Locate the cell with the specified text and output its [X, Y] center coordinate. 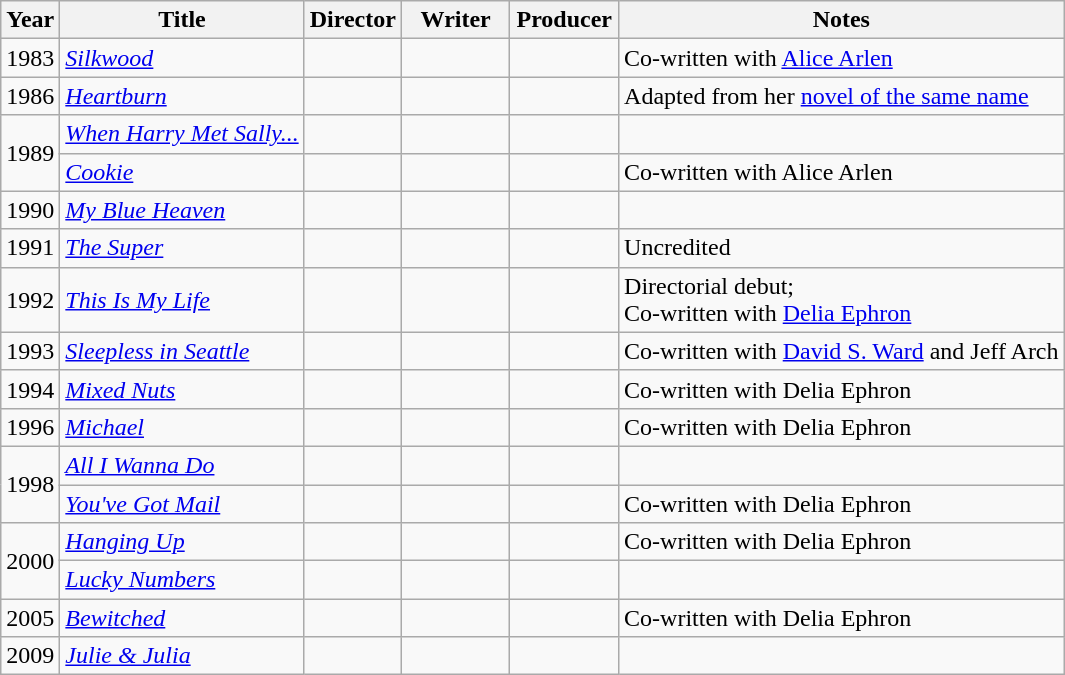
1996 [30, 427]
1994 [30, 389]
Lucky Numbers [182, 580]
My Blue Heaven [182, 210]
The Super [182, 248]
This Is My Life [182, 300]
1986 [30, 96]
Michael [182, 427]
Bewitched [182, 618]
1991 [30, 248]
Notes [842, 20]
1993 [30, 351]
1992 [30, 300]
Producer [564, 20]
2009 [30, 656]
Co-written with David S. Ward and Jeff Arch [842, 351]
2000 [30, 561]
When Harry Met Sally... [182, 134]
Heartburn [182, 96]
Director [352, 20]
All I Wanna Do [182, 465]
Title [182, 20]
Year [30, 20]
Writer [456, 20]
Julie & Julia [182, 656]
1983 [30, 58]
1990 [30, 210]
Sleepless in Seattle [182, 351]
Mixed Nuts [182, 389]
Directorial debut;Co-written with Delia Ephron [842, 300]
Uncredited [842, 248]
Hanging Up [182, 542]
2005 [30, 618]
1998 [30, 484]
Cookie [182, 172]
You've Got Mail [182, 503]
1989 [30, 153]
Silkwood [182, 58]
Adapted from her novel of the same name [842, 96]
